Search for the cell housing the specified text and yield its [X, Y] center coordinate. 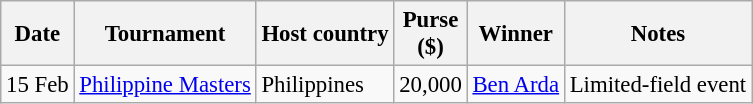
Notes [658, 34]
Host country [325, 34]
Ben Arda [516, 85]
Purse($) [430, 34]
Tournament [165, 34]
Philippine Masters [165, 85]
15 Feb [38, 85]
Philippines [325, 85]
Winner [516, 34]
20,000 [430, 85]
Date [38, 34]
Limited-field event [658, 85]
